Detect which cell encompasses the target text, then output its [X, Y] center coordinate. 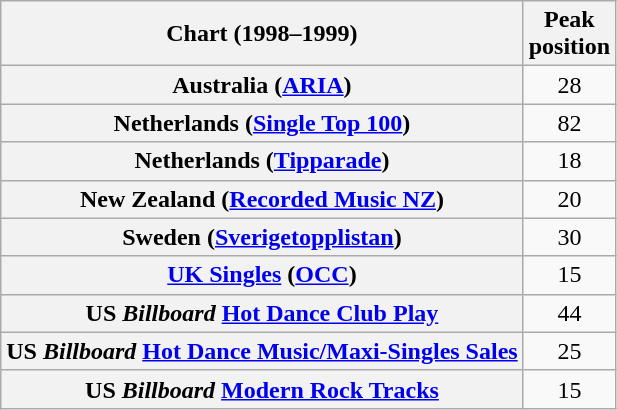
30 [569, 237]
20 [569, 199]
25 [569, 351]
US Billboard Modern Rock Tracks [262, 389]
28 [569, 85]
18 [569, 161]
82 [569, 123]
Peakposition [569, 34]
44 [569, 313]
UK Singles (OCC) [262, 275]
Australia (ARIA) [262, 85]
Netherlands (Tipparade) [262, 161]
US Billboard Hot Dance Music/Maxi-Singles Sales [262, 351]
US Billboard Hot Dance Club Play [262, 313]
Sweden (Sverigetopplistan) [262, 237]
Netherlands (Single Top 100) [262, 123]
New Zealand (Recorded Music NZ) [262, 199]
Chart (1998–1999) [262, 34]
